Return the (x, y) coordinate for the center point of the cell that contains the specified text.  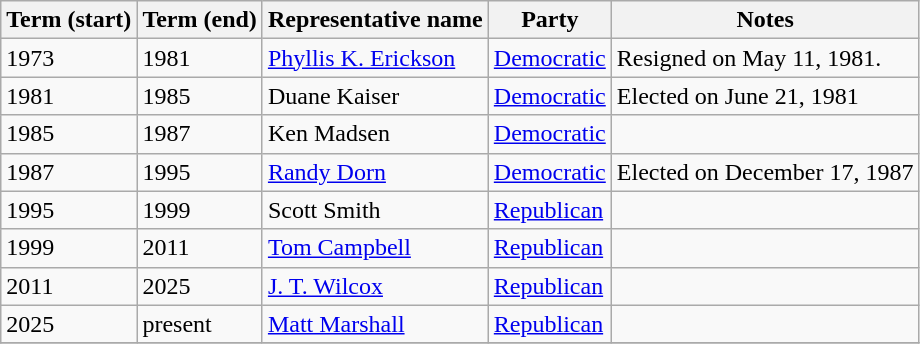
Resigned on May 11, 1981. (765, 58)
Term (end) (200, 20)
Ken Madsen (375, 134)
present (200, 324)
Randy Dorn (375, 172)
Representative name (375, 20)
Notes (765, 20)
1973 (69, 58)
Phyllis K. Erickson (375, 58)
Duane Kaiser (375, 96)
Matt Marshall (375, 324)
J. T. Wilcox (375, 286)
Tom Campbell (375, 248)
Party (550, 20)
Elected on June 21, 1981 (765, 96)
Scott Smith (375, 210)
Term (start) (69, 20)
Elected on December 17, 1987 (765, 172)
